Find where the given text appears and provide that cell's center as [X, Y] coordinate. 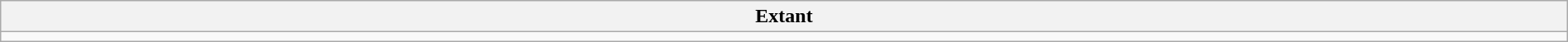
Extant [784, 16]
